For the text-containing cell, return its midpoint in [X, Y] coordinate format. 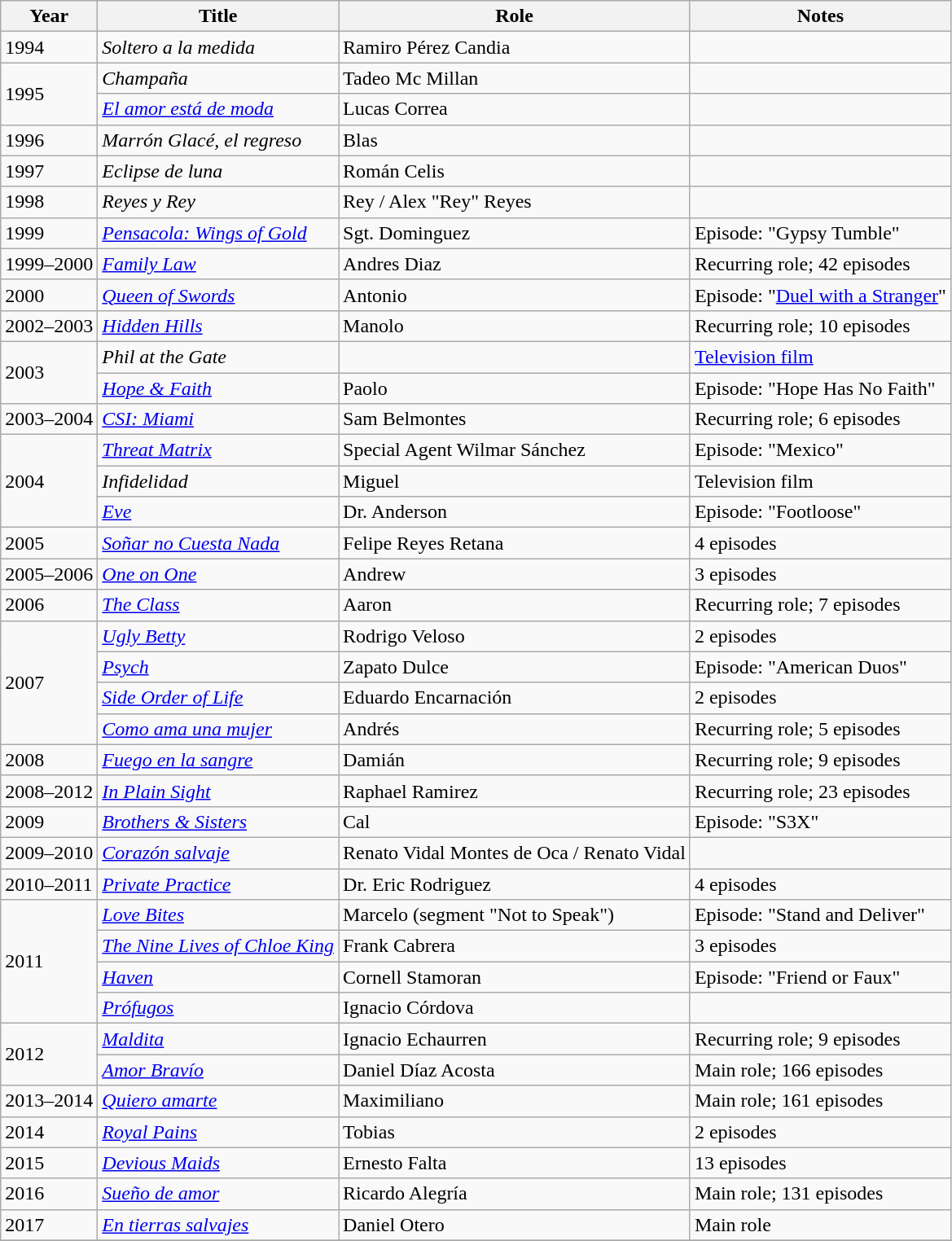
2005–2006 [49, 574]
2015 [49, 1163]
Reyes y Rey [218, 202]
En tierras salvajes [218, 1225]
Rey / Alex "Rey" Reyes [515, 202]
Notes [820, 16]
Marcelo (segment "Not to Speak") [515, 915]
Recurring role; 10 episodes [820, 326]
Rodrigo Veloso [515, 636]
Recurring role; 7 episodes [820, 605]
1995 [49, 94]
2008 [49, 760]
The Class [218, 605]
Fuego en la sangre [218, 760]
Main role [820, 1225]
Quiero amarte [218, 1101]
Daniel Otero [515, 1225]
Pensacola: Wings of Gold [218, 233]
Aaron [515, 605]
Devious Maids [218, 1163]
Marrón Glacé, el regreso [218, 140]
Felipe Reyes Retana [515, 543]
2008–2012 [49, 791]
Recurring role; 5 episodes [820, 729]
Corazón salvaje [218, 853]
Sueño de amor [218, 1194]
Sgt. Dominguez [515, 233]
Renato Vidal Montes de Oca / Renato Vidal [515, 853]
Private Practice [218, 884]
Main role; 166 episodes [820, 1070]
Ignacio Córdova [515, 1008]
Royal Pains [218, 1132]
Episode: "Friend or Faux" [820, 977]
Daniel Díaz Acosta [515, 1070]
Miguel [515, 481]
Main role; 131 episodes [820, 1194]
Recurring role; 6 episodes [820, 419]
Recurring role; 23 episodes [820, 791]
Episode: "Gypsy Tumble" [820, 233]
Ignacio Echaurren [515, 1039]
Lucas Correa [515, 109]
Tobias [515, 1132]
2011 [49, 962]
Soltero a la medida [218, 47]
El amor está de moda [218, 109]
2007 [49, 682]
Zapato Dulce [515, 667]
Haven [218, 977]
Episode: "Mexico" [820, 450]
2000 [49, 295]
2003 [49, 372]
2005 [49, 543]
Manolo [515, 326]
Champaña [218, 78]
13 episodes [820, 1163]
Love Bites [218, 915]
Year [49, 16]
Cal [515, 822]
2003–2004 [49, 419]
Brothers & Sisters [218, 822]
Román Celis [515, 171]
Eclipse de luna [218, 171]
2009–2010 [49, 853]
1994 [49, 47]
2006 [49, 605]
Main role; 161 episodes [820, 1101]
Ricardo Alegría [515, 1194]
Frank Cabrera [515, 946]
Maximiliano [515, 1101]
2013–2014 [49, 1101]
Role [515, 16]
In Plain Sight [218, 791]
Side Order of Life [218, 698]
Eve [218, 512]
Andrew [515, 574]
Episode: "S3X" [820, 822]
2002–2003 [49, 326]
One on One [218, 574]
Eduardo Encarnación [515, 698]
Antonio [515, 295]
Paolo [515, 388]
Episode: "American Duos" [820, 667]
Como ama una mujer [218, 729]
Sam Belmontes [515, 419]
Episode: "Hope Has No Faith" [820, 388]
2012 [49, 1055]
Hope & Faith [218, 388]
Amor Bravío [218, 1070]
Infidelidad [218, 481]
Dr. Anderson [515, 512]
2009 [49, 822]
1996 [49, 140]
Queen of Swords [218, 295]
Special Agent Wilmar Sánchez [515, 450]
Episode: "Footloose" [820, 512]
The Nine Lives of Chloe King [218, 946]
2004 [49, 481]
2016 [49, 1194]
Dr. Eric Rodriguez [515, 884]
Ramiro Pérez Candia [515, 47]
Threat Matrix [218, 450]
2017 [49, 1225]
1998 [49, 202]
Raphael Ramirez [515, 791]
Family Law [218, 264]
1999 [49, 233]
2014 [49, 1132]
Prófugos [218, 1008]
Maldita [218, 1039]
CSI: Miami [218, 419]
Ugly Betty [218, 636]
Phil at the Gate [218, 357]
Andrés [515, 729]
Cornell Stamoran [515, 977]
Title [218, 16]
Andres Diaz [515, 264]
Hidden Hills [218, 326]
Episode: "Stand and Deliver" [820, 915]
1997 [49, 171]
Episode: "Duel with a Stranger" [820, 295]
Recurring role; 42 episodes [820, 264]
Blas [515, 140]
Soñar no Cuesta Nada [218, 543]
Tadeo Mc Millan [515, 78]
Damián [515, 760]
1999–2000 [49, 264]
Ernesto Falta [515, 1163]
Psych [218, 667]
2010–2011 [49, 884]
